Search for the cell housing the specified text and yield its (X, Y) center coordinate. 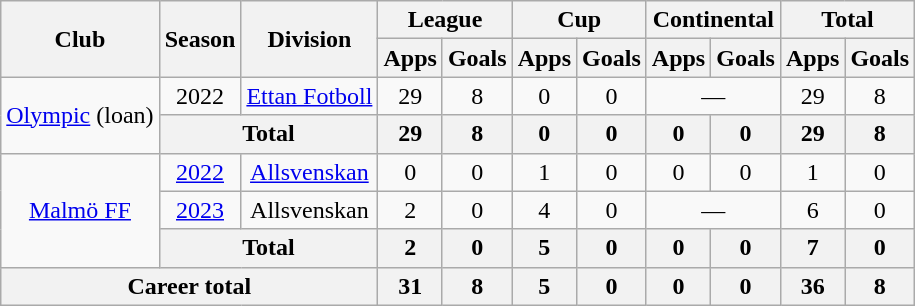
Club (80, 39)
Continental (713, 20)
36 (812, 286)
Cup (579, 20)
Malmö FF (80, 210)
6 (812, 210)
League (445, 20)
Division (310, 39)
7 (812, 248)
31 (410, 286)
Olympic (loan) (80, 115)
4 (544, 210)
Season (200, 39)
Ettan Fotboll (310, 96)
2023 (200, 210)
Career total (190, 286)
